Identify which cell holds the provided text, then report its (X, Y) central coordinate. 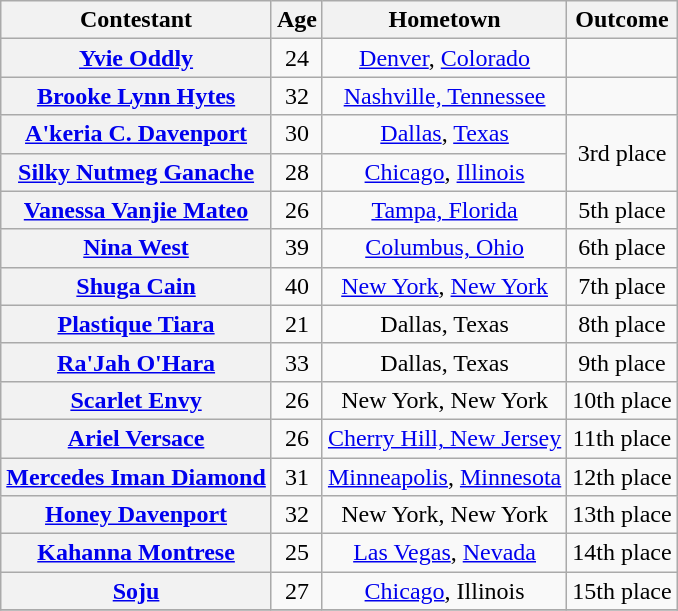
Scarlet Envy (136, 400)
Nina West (136, 248)
9th place (622, 362)
Vanessa Vanjie Mateo (136, 210)
Hometown (444, 20)
27 (296, 591)
12th place (622, 477)
39 (296, 248)
14th place (622, 553)
3rd place (622, 153)
25 (296, 553)
10th place (622, 400)
21 (296, 324)
Plastique Tiara (136, 324)
Outcome (622, 20)
Shuga Cain (136, 286)
Contestant (136, 20)
Columbus, Ohio (444, 248)
31 (296, 477)
11th place (622, 438)
Honey Davenport (136, 515)
Las Vegas, Nevada (444, 553)
Minneapolis, Minnesota (444, 477)
Kahanna Montrese (136, 553)
Ra'Jah O'Hara (136, 362)
Tampa, Florida (444, 210)
Ariel Versace (136, 438)
Soju (136, 591)
Nashville, Tennessee (444, 96)
A'keria C. Davenport (136, 134)
28 (296, 172)
24 (296, 58)
Age (296, 20)
40 (296, 286)
Mercedes Iman Diamond (136, 477)
Silky Nutmeg Ganache (136, 172)
Brooke Lynn Hytes (136, 96)
7th place (622, 286)
5th place (622, 210)
33 (296, 362)
8th place (622, 324)
Cherry Hill, New Jersey (444, 438)
30 (296, 134)
15th place (622, 591)
Yvie Oddly (136, 58)
Denver, Colorado (444, 58)
6th place (622, 248)
13th place (622, 515)
